Find where the given text appears and provide that cell's center as [X, Y] coordinate. 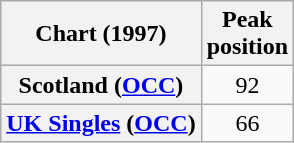
92 [247, 85]
Peakposition [247, 34]
Chart (1997) [101, 34]
66 [247, 123]
Scotland (OCC) [101, 85]
UK Singles (OCC) [101, 123]
